Extract the [x, y] coordinate from the center of the cell holding the provided text.  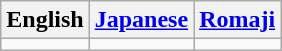
Romaji [238, 20]
Japanese [141, 20]
English [45, 20]
